Return the (X, Y) coordinate for the center point of the cell that contains the specified text.  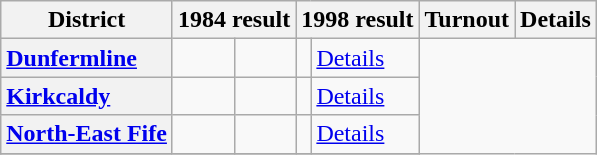
1984 result (234, 20)
District (87, 20)
North-East Fife (87, 134)
Dunfermline (87, 58)
1998 result (358, 20)
Turnout (467, 20)
Kirkcaldy (87, 96)
